Locate the cell with the specified text and output its (X, Y) center coordinate. 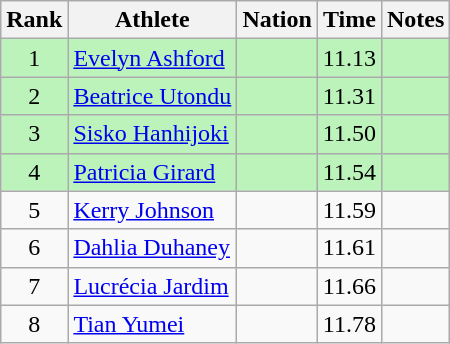
Notes (415, 20)
Dahlia Duhaney (152, 248)
11.61 (349, 248)
Athlete (152, 20)
5 (34, 210)
Time (349, 20)
3 (34, 134)
Sisko Hanhijoki (152, 134)
7 (34, 286)
11.54 (349, 172)
11.50 (349, 134)
11.13 (349, 58)
11.31 (349, 96)
11.66 (349, 286)
Nation (277, 20)
Kerry Johnson (152, 210)
4 (34, 172)
11.59 (349, 210)
Lucrécia Jardim (152, 286)
8 (34, 324)
6 (34, 248)
Evelyn Ashford (152, 58)
11.78 (349, 324)
Patricia Girard (152, 172)
Tian Yumei (152, 324)
Beatrice Utondu (152, 96)
Rank (34, 20)
2 (34, 96)
1 (34, 58)
